From the cell containing the given text, extract its center point as (x, y) coordinate. 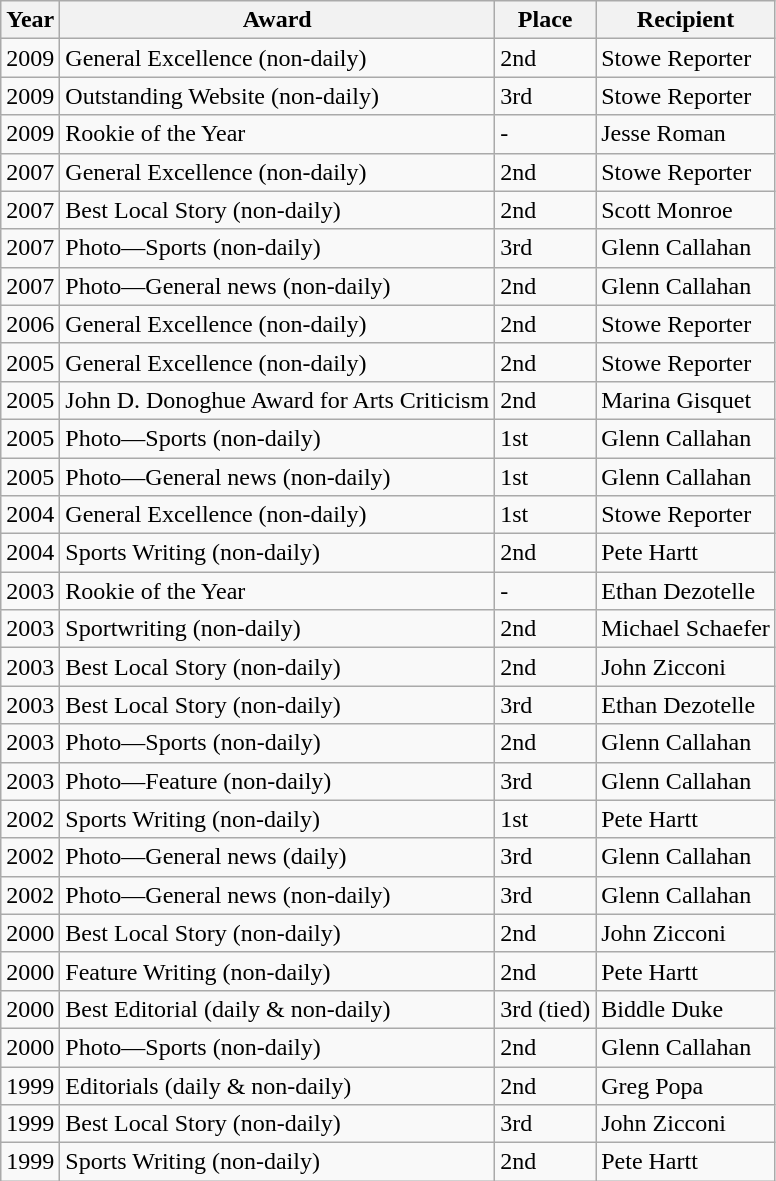
Sportwriting (non-daily) (278, 629)
Place (546, 20)
Photo—General news (daily) (278, 857)
3rd (tied) (546, 1009)
Recipient (686, 20)
Award (278, 20)
Year (30, 20)
Editorials (daily & non-daily) (278, 1085)
Greg Popa (686, 1085)
Scott Monroe (686, 210)
Michael Schaefer (686, 629)
Feature Writing (non-daily) (278, 971)
Biddle Duke (686, 1009)
Jesse Roman (686, 134)
Outstanding Website (non-daily) (278, 96)
Best Editorial (daily & non-daily) (278, 1009)
Marina Gisquet (686, 400)
Photo—Feature (non-daily) (278, 781)
2006 (30, 324)
John D. Donoghue Award for Arts Criticism (278, 400)
